Return the (x, y) coordinate for the center point of the cell that contains the specified text.  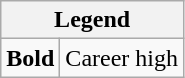
Legend (92, 20)
Bold (30, 58)
Career high (122, 58)
